Locate the cell with the specified text and output its [X, Y] center coordinate. 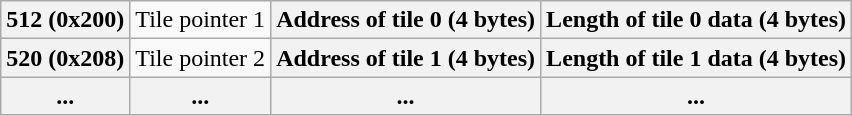
Length of tile 1 data (4 bytes) [696, 58]
Address of tile 1 (4 bytes) [406, 58]
Address of tile 0 (4 bytes) [406, 20]
512 (0x200) [66, 20]
520 (0x208) [66, 58]
Length of tile 0 data (4 bytes) [696, 20]
Tile pointer 1 [200, 20]
Tile pointer 2 [200, 58]
